Identify which cell holds the provided text, then report its (X, Y) central coordinate. 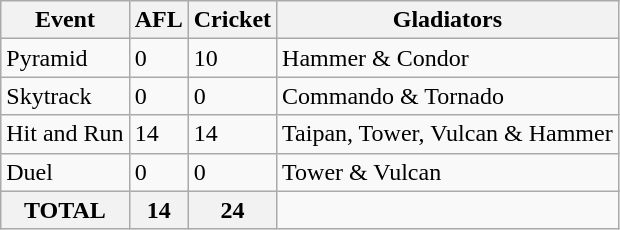
Hammer & Condor (448, 58)
TOTAL (65, 210)
AFL (158, 20)
Event (65, 20)
Tower & Vulcan (448, 172)
Cricket (232, 20)
10 (232, 58)
Pyramid (65, 58)
Commando & Tornado (448, 96)
Gladiators (448, 20)
Taipan, Tower, Vulcan & Hammer (448, 134)
Skytrack (65, 96)
Hit and Run (65, 134)
Duel (65, 172)
24 (232, 210)
